Return (x, y) of the center of cell containing provided text 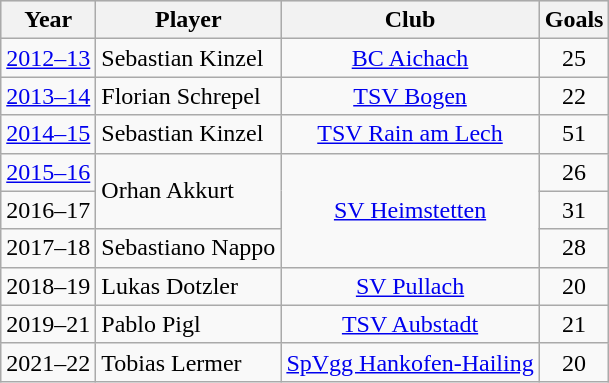
2014–15 (48, 134)
22 (574, 96)
26 (574, 172)
SV Heimstetten (410, 210)
Pablo Pigl (188, 324)
31 (574, 210)
Sebastiano Nappo (188, 248)
TSV Bogen (410, 96)
Club (410, 20)
Tobias Lermer (188, 362)
SpVgg Hankofen-Hailing (410, 362)
BC Aichach (410, 58)
Florian Schrepel (188, 96)
25 (574, 58)
Player (188, 20)
TSV Rain am Lech (410, 134)
2018–19 (48, 286)
2016–17 (48, 210)
28 (574, 248)
2015–16 (48, 172)
Lukas Dotzler (188, 286)
2012–13 (48, 58)
2021–22 (48, 362)
TSV Aubstadt (410, 324)
Orhan Akkurt (188, 191)
51 (574, 134)
Goals (574, 20)
2017–18 (48, 248)
2013–14 (48, 96)
Year (48, 20)
2019–21 (48, 324)
21 (574, 324)
SV Pullach (410, 286)
